Capture the cell that displays the provided text and extract its [x, y] central coordinate. 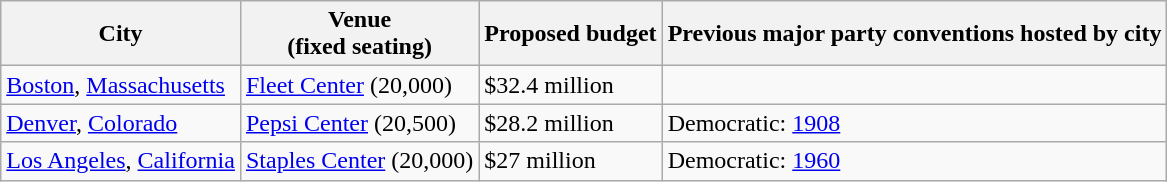
Previous major party conventions hosted by city [914, 34]
Pepsi Center (20,500) [359, 123]
Democratic: 1960 [914, 161]
$27 million [570, 161]
Los Angeles, California [121, 161]
Fleet Center (20,000) [359, 85]
Democratic: 1908 [914, 123]
Denver, Colorado [121, 123]
Proposed budget [570, 34]
$28.2 million [570, 123]
City [121, 34]
$32.4 million [570, 85]
Venue(fixed seating) [359, 34]
Boston, Massachusetts [121, 85]
Staples Center (20,000) [359, 161]
